For the text-containing cell, return its midpoint in (X, Y) coordinate format. 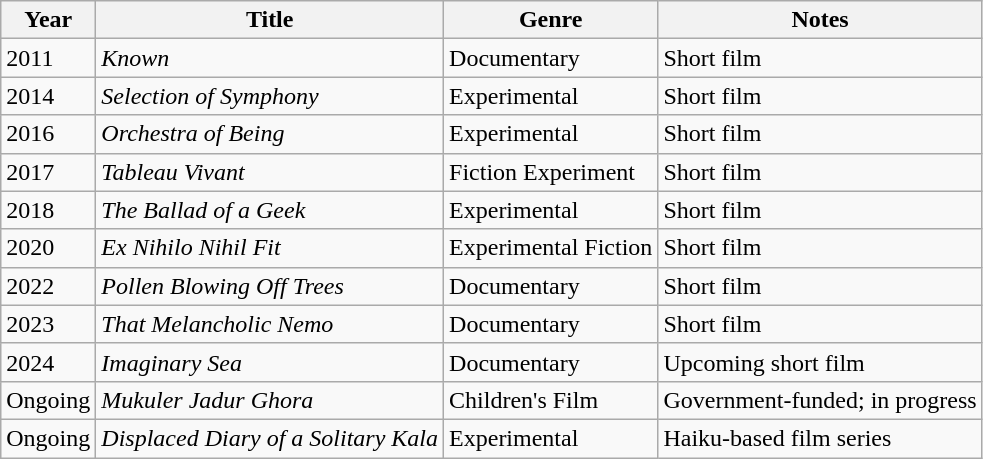
Haiku-based film series (820, 438)
2020 (48, 248)
Selection of Symphony (270, 96)
2011 (48, 58)
2016 (48, 134)
2023 (48, 324)
2024 (48, 362)
Pollen Blowing Off Trees (270, 286)
Experimental Fiction (551, 248)
2014 (48, 96)
Notes (820, 20)
Imaginary Sea (270, 362)
Orchestra of Being (270, 134)
Known (270, 58)
2018 (48, 210)
The Ballad of a Geek (270, 210)
Fiction Experiment (551, 172)
Tableau Vivant (270, 172)
2017 (48, 172)
Title (270, 20)
That Melancholic Nemo (270, 324)
Year (48, 20)
Ex Nihilo Nihil Fit (270, 248)
Government-funded; in progress (820, 400)
Genre (551, 20)
Mukuler Jadur Ghora (270, 400)
2022 (48, 286)
Children's Film (551, 400)
Displaced Diary of a Solitary Kala (270, 438)
Upcoming short film (820, 362)
